For the text-containing cell, return its midpoint in [x, y] coordinate format. 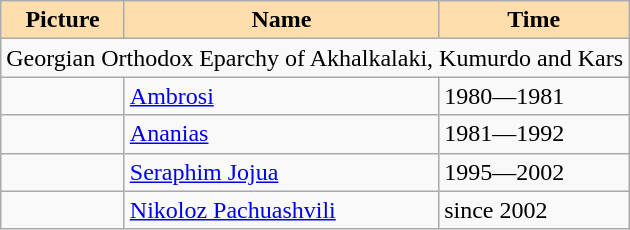
Ananias [281, 134]
since 2002 [534, 210]
Ambrosi [281, 96]
1980—1981 [534, 96]
Name [281, 20]
Time [534, 20]
1981—1992 [534, 134]
Georgian Orthodox Eparchy of Akhalkalaki, Kumurdo and Kars [315, 58]
Nikoloz Pachuashvili [281, 210]
Seraphim Jojua [281, 172]
Picture [63, 20]
1995—2002 [534, 172]
